Provide the (x, y) coordinate of the cell's center where the given text is located.  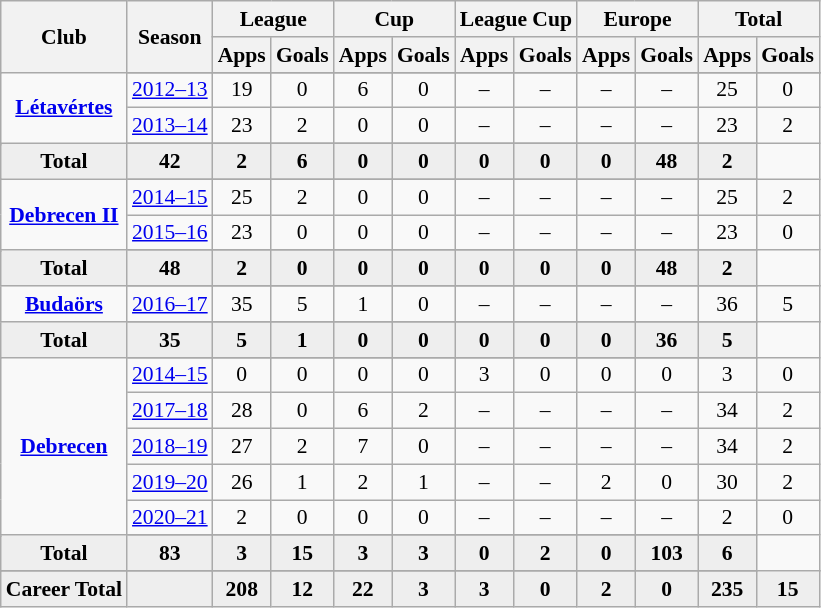
103 (666, 554)
235 (727, 589)
2018–19 (170, 447)
28 (242, 411)
30 (727, 482)
2016–17 (170, 304)
2015–16 (170, 233)
2020–21 (170, 518)
22 (363, 589)
Season (170, 36)
12 (302, 589)
Club (64, 36)
19 (242, 90)
League Cup (516, 19)
Cup (394, 19)
2017–18 (170, 411)
Career Total (64, 589)
2013–14 (170, 126)
2019–20 (170, 482)
2012–13 (170, 90)
208 (242, 589)
Debrecen (64, 446)
Debrecen II (64, 214)
Europe (638, 19)
83 (170, 554)
7 (363, 447)
League (274, 19)
Budaörs (64, 304)
27 (242, 447)
26 (242, 482)
42 (170, 162)
Létavértes (64, 108)
